Scan for the cell matching the given text and deliver its [x, y] coordinate at center. 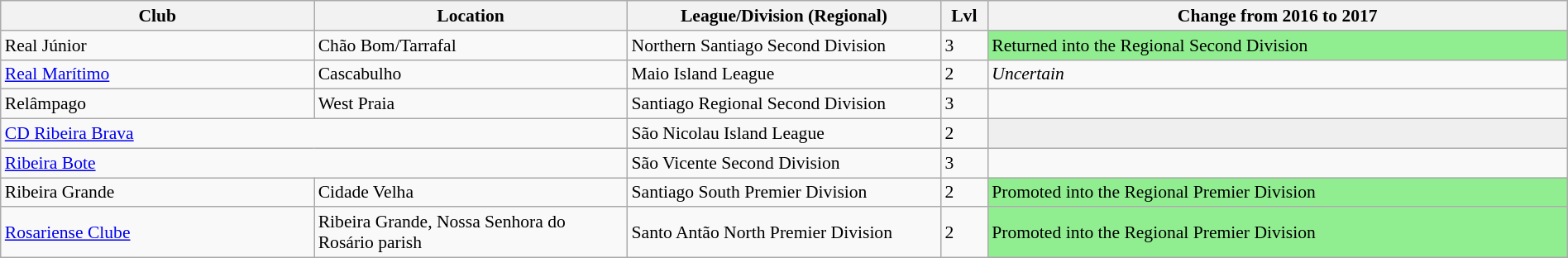
Change from 2016 to 2017 [1277, 16]
Santiago South Premier Division [784, 193]
Chão Bom/Tarrafal [471, 45]
Real Júnior [157, 45]
São Vicente Second Division [784, 163]
Lvl [964, 16]
Club [157, 16]
Ribeira Bote [314, 163]
West Praia [471, 104]
League/Division (Regional) [784, 16]
CD Ribeira Brava [314, 134]
Cascabulho [471, 74]
Santo Antão North Premier Division [784, 233]
Rosariense Clube [157, 233]
Location [471, 16]
Northern Santiago Second Division [784, 45]
Ribeira Grande [157, 193]
Real Marítimo [157, 74]
Cidade Velha [471, 193]
Maio Island League [784, 74]
Uncertain [1277, 74]
São Nicolau Island League [784, 134]
Ribeira Grande, Nossa Senhora do Rosário parish [471, 233]
Returned into the Regional Second Division [1277, 45]
Santiago Regional Second Division [784, 104]
Relâmpago [157, 104]
